Find where the given text appears and provide that cell's center as (X, Y) coordinate. 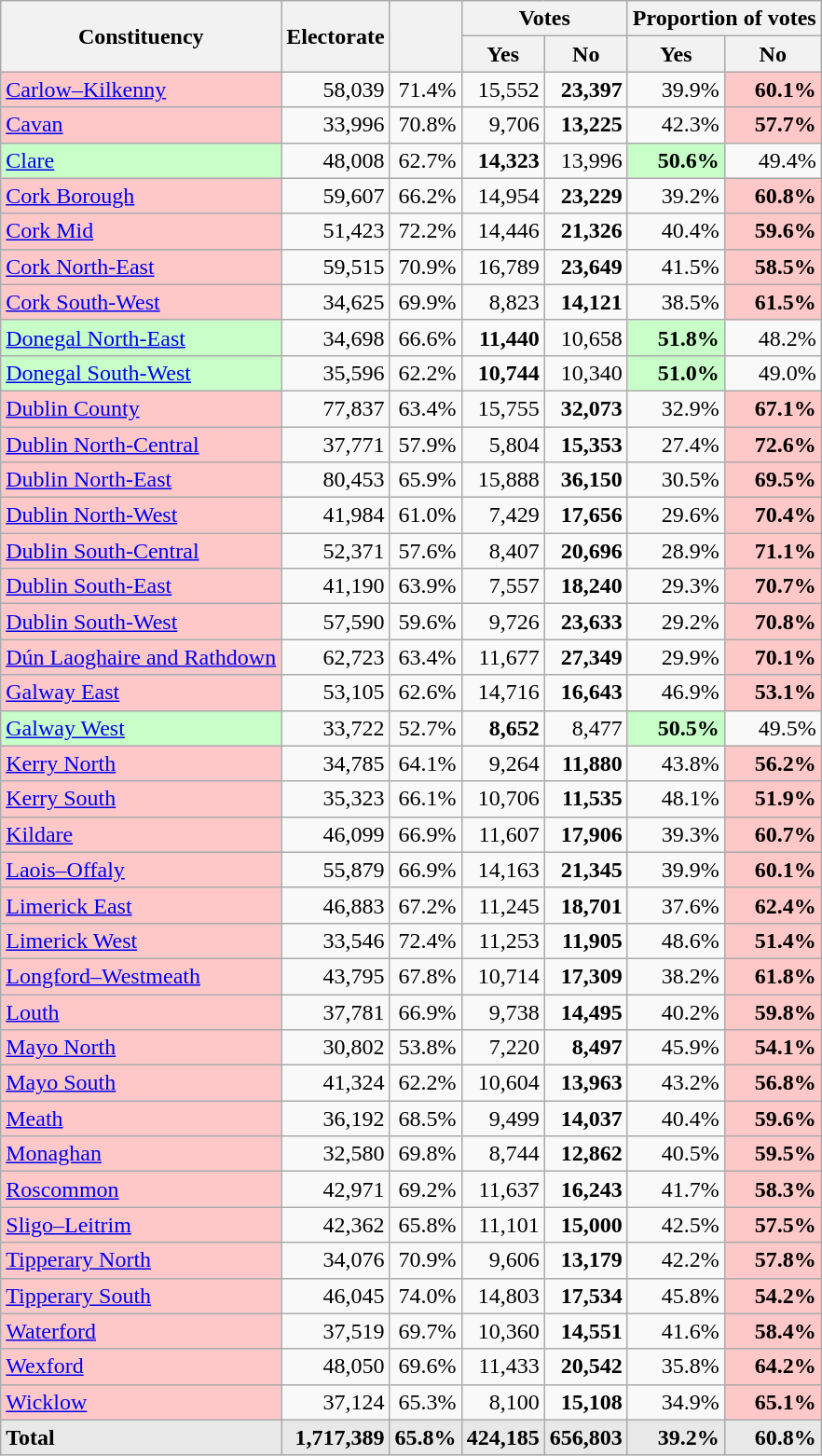
72.2% (425, 231)
34,625 (336, 302)
8,100 (503, 1402)
68.5% (425, 1119)
9,726 (503, 622)
70.7% (773, 586)
46,045 (336, 1296)
35,323 (336, 799)
71.4% (425, 89)
18,240 (585, 586)
10,658 (585, 337)
17,534 (585, 1296)
33,996 (336, 125)
Waterford (142, 1331)
Votes (544, 19)
5,804 (503, 445)
7,557 (503, 586)
Wicklow (142, 1402)
37,124 (336, 1402)
Dún Laoghaire and Rathdown (142, 657)
48.1% (676, 799)
71.1% (773, 551)
57.8% (773, 1260)
11,535 (585, 799)
67.2% (425, 905)
36,150 (585, 480)
11,905 (585, 941)
34.9% (676, 1402)
Limerick West (142, 941)
14,716 (503, 693)
41,190 (336, 586)
15,888 (503, 480)
656,803 (585, 1437)
Dublin South-Central (142, 551)
34,785 (336, 763)
8,652 (503, 728)
14,323 (503, 160)
14,495 (585, 1011)
30.5% (676, 480)
424,185 (503, 1437)
9,499 (503, 1119)
14,954 (503, 196)
Roscommon (142, 1189)
43.2% (676, 1083)
Limerick East (142, 905)
35.8% (676, 1367)
45.9% (676, 1048)
50.5% (676, 728)
74.0% (425, 1296)
11,607 (503, 834)
67.1% (773, 408)
Dublin North-West (142, 515)
15,755 (503, 408)
32,580 (336, 1154)
41,984 (336, 515)
Electorate (336, 36)
7,220 (503, 1048)
16,789 (503, 267)
Longford–Westmeath (142, 976)
51,423 (336, 231)
11,880 (585, 763)
69.6% (425, 1367)
11,433 (503, 1367)
11,677 (503, 657)
20,542 (585, 1367)
41.6% (676, 1331)
14,121 (585, 302)
Dublin South-West (142, 622)
43,795 (336, 976)
65.1% (773, 1402)
48,050 (336, 1367)
42.3% (676, 125)
11,245 (503, 905)
Donegal South-West (142, 373)
13,996 (585, 160)
46.9% (676, 693)
61.8% (773, 976)
32,073 (585, 408)
Donegal North-East (142, 337)
Total (142, 1437)
15,552 (503, 89)
15,000 (585, 1225)
Tipperary South (142, 1296)
54.2% (773, 1296)
Galway West (142, 728)
Cork Mid (142, 231)
37,771 (336, 445)
27,349 (585, 657)
59,607 (336, 196)
49.0% (773, 373)
16,643 (585, 693)
66.2% (425, 196)
57.5% (773, 1225)
8,497 (585, 1048)
58.3% (773, 1189)
51.4% (773, 941)
41,324 (336, 1083)
69.9% (425, 302)
52.7% (425, 728)
16,243 (585, 1189)
29.9% (676, 657)
Louth (142, 1011)
55,879 (336, 870)
59.8% (773, 1011)
49.4% (773, 160)
21,326 (585, 231)
Kerry North (142, 763)
54.1% (773, 1048)
Dublin North-East (142, 480)
52,371 (336, 551)
46,099 (336, 834)
45.8% (676, 1296)
29.2% (676, 622)
42.2% (676, 1260)
56.8% (773, 1083)
23,397 (585, 89)
11,440 (503, 337)
17,656 (585, 515)
46,883 (336, 905)
72.4% (425, 941)
9,606 (503, 1260)
56.2% (773, 763)
11,253 (503, 941)
21,345 (585, 870)
34,698 (336, 337)
Kildare (142, 834)
41.7% (676, 1189)
61.5% (773, 302)
72.6% (773, 445)
65.3% (425, 1402)
Laois–Offaly (142, 870)
38.2% (676, 976)
67.8% (425, 976)
59,515 (336, 267)
57.7% (773, 125)
18,701 (585, 905)
23,633 (585, 622)
Meath (142, 1119)
62.7% (425, 160)
30,802 (336, 1048)
7,429 (503, 515)
69.8% (425, 1154)
23,649 (585, 267)
42,362 (336, 1225)
Sligo–Leitrim (142, 1225)
62,723 (336, 657)
Proportion of votes (724, 19)
66.6% (425, 337)
10,340 (585, 373)
63.9% (425, 586)
69.2% (425, 1189)
70.1% (773, 657)
53,105 (336, 693)
53.1% (773, 693)
13,225 (585, 125)
20,696 (585, 551)
70.4% (773, 515)
15,353 (585, 445)
60.7% (773, 834)
40.2% (676, 1011)
28.9% (676, 551)
34,076 (336, 1260)
10,360 (503, 1331)
51.8% (676, 337)
10,744 (503, 373)
48,008 (336, 160)
35,596 (336, 373)
Mayo South (142, 1083)
39.3% (676, 834)
8,744 (503, 1154)
23,229 (585, 196)
41.5% (676, 267)
29.3% (676, 586)
66.1% (425, 799)
Tipperary North (142, 1260)
10,706 (503, 799)
48.6% (676, 941)
14,446 (503, 231)
61.0% (425, 515)
Dublin County (142, 408)
Dublin North-Central (142, 445)
62.6% (425, 693)
65.9% (425, 480)
15,108 (585, 1402)
64.2% (773, 1367)
Monaghan (142, 1154)
10,714 (503, 976)
37,519 (336, 1331)
11,101 (503, 1225)
9,706 (503, 125)
32.9% (676, 408)
12,862 (585, 1154)
Kerry South (142, 799)
1,717,389 (336, 1437)
9,738 (503, 1011)
14,163 (503, 870)
Carlow–Kilkenny (142, 89)
40.5% (676, 1154)
50.6% (676, 160)
17,309 (585, 976)
53.8% (425, 1048)
Mayo North (142, 1048)
42.5% (676, 1225)
64.1% (425, 763)
13,963 (585, 1083)
27.4% (676, 445)
17,906 (585, 834)
69.5% (773, 480)
Constituency (142, 36)
33,546 (336, 941)
43.8% (676, 763)
77,837 (336, 408)
Wexford (142, 1367)
Dublin South-East (142, 586)
57,590 (336, 622)
14,803 (503, 1296)
62.4% (773, 905)
Cork Borough (142, 196)
80,453 (336, 480)
58.5% (773, 267)
Cork South-West (142, 302)
37.6% (676, 905)
8,407 (503, 551)
58,039 (336, 89)
Cavan (142, 125)
11,637 (503, 1189)
29.6% (676, 515)
13,179 (585, 1260)
14,037 (585, 1119)
8,477 (585, 728)
33,722 (336, 728)
Clare (142, 160)
38.5% (676, 302)
69.7% (425, 1331)
9,264 (503, 763)
8,823 (503, 302)
57.9% (425, 445)
51.0% (676, 373)
37,781 (336, 1011)
49.5% (773, 728)
59.5% (773, 1154)
Galway East (142, 693)
10,604 (503, 1083)
36,192 (336, 1119)
48.2% (773, 337)
42,971 (336, 1189)
58.4% (773, 1331)
57.6% (425, 551)
51.9% (773, 799)
Cork North-East (142, 267)
14,551 (585, 1331)
